For the text-containing cell, return its midpoint in (x, y) coordinate format. 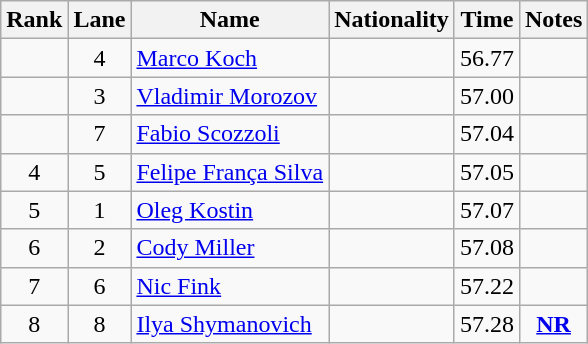
Oleg Kostin (230, 210)
Cody Miller (230, 248)
57.04 (486, 134)
Marco Koch (230, 58)
Ilya Shymanovich (230, 324)
Name (230, 20)
NR (553, 324)
57.22 (486, 286)
Notes (553, 20)
Felipe França Silva (230, 172)
Rank (34, 20)
Fabio Scozzoli (230, 134)
57.08 (486, 248)
Time (486, 20)
56.77 (486, 58)
Nic Fink (230, 286)
2 (100, 248)
Vladimir Morozov (230, 96)
Lane (100, 20)
57.05 (486, 172)
1 (100, 210)
57.07 (486, 210)
3 (100, 96)
Nationality (392, 20)
57.00 (486, 96)
57.28 (486, 324)
